Extract the [x, y] coordinate from the center of the cell holding the provided text.  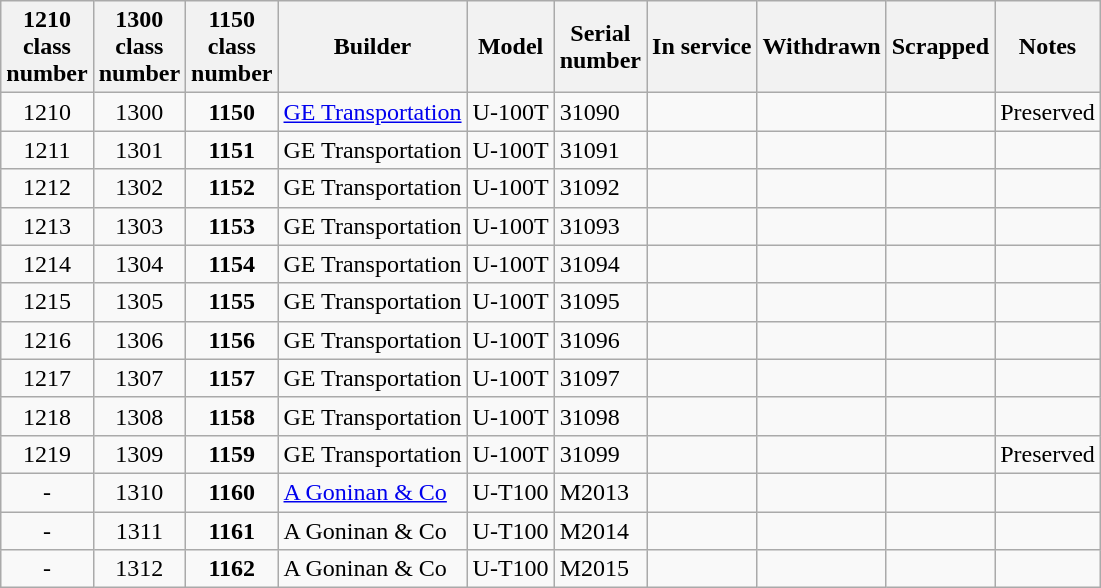
1217 [47, 378]
1155 [232, 302]
1306 [139, 340]
1157 [232, 378]
1211 [47, 150]
1152 [232, 188]
31092 [600, 188]
1300classnumber [139, 47]
1210 [47, 112]
1216 [47, 340]
1150 [232, 112]
31098 [600, 416]
31090 [600, 112]
1214 [47, 264]
1150classnumber [232, 47]
1212 [47, 188]
31096 [600, 340]
1151 [232, 150]
In service [702, 47]
M2013 [600, 492]
1210classnumber [47, 47]
Builder [372, 47]
1305 [139, 302]
1154 [232, 264]
31099 [600, 454]
1158 [232, 416]
1307 [139, 378]
1213 [47, 226]
M2014 [600, 531]
1304 [139, 264]
31093 [600, 226]
1215 [47, 302]
31097 [600, 378]
1301 [139, 150]
Notes [1048, 47]
1300 [139, 112]
1153 [232, 226]
1159 [232, 454]
1309 [139, 454]
31095 [600, 302]
1310 [139, 492]
M2015 [600, 569]
1162 [232, 569]
31094 [600, 264]
1303 [139, 226]
Model [510, 47]
Serialnumber [600, 47]
1219 [47, 454]
Withdrawn [822, 47]
Scrapped [940, 47]
1160 [232, 492]
1218 [47, 416]
1308 [139, 416]
1161 [232, 531]
1311 [139, 531]
1156 [232, 340]
1302 [139, 188]
31091 [600, 150]
1312 [139, 569]
